Search for the cell housing the specified text and yield its [x, y] center coordinate. 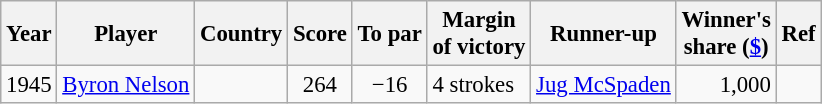
−16 [390, 85]
Year [29, 34]
Marginof victory [479, 34]
Player [126, 34]
Country [242, 34]
Runner-up [604, 34]
264 [320, 85]
Byron Nelson [126, 85]
Winner'sshare ($) [726, 34]
1945 [29, 85]
4 strokes [479, 85]
1,000 [726, 85]
Score [320, 34]
To par [390, 34]
Jug McSpaden [604, 85]
Ref [798, 34]
